Extract the (X, Y) coordinate from the center of the cell holding the provided text.  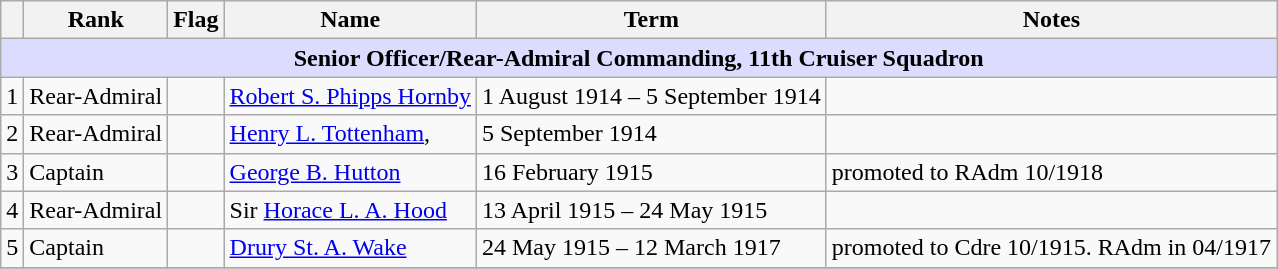
5 September 1914 (651, 134)
Rank (96, 20)
Senior Officer/Rear-Admiral Commanding, 11th Cruiser Squadron (639, 58)
Sir Horace L. A. Hood (350, 210)
24 May 1915 – 12 March 1917 (651, 248)
Henry L. Tottenham, (350, 134)
5 (12, 248)
3 (12, 172)
16 February 1915 (651, 172)
1 (12, 96)
1 August 1914 – 5 September 1914 (651, 96)
2 (12, 134)
George B. Hutton (350, 172)
promoted to Cdre 10/1915. RAdm in 04/1917 (1051, 248)
4 (12, 210)
Name (350, 20)
Term (651, 20)
Robert S. Phipps Hornby (350, 96)
Flag (196, 20)
13 April 1915 – 24 May 1915 (651, 210)
Drury St. A. Wake (350, 248)
promoted to RAdm 10/1918 (1051, 172)
Notes (1051, 20)
